Find where the given text appears and provide that cell's center as [x, y] coordinate. 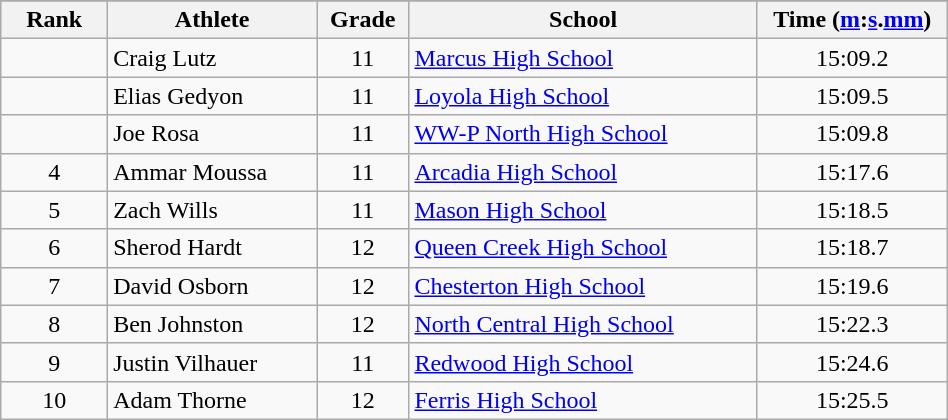
15:09.2 [852, 58]
15:18.5 [852, 210]
15:09.5 [852, 96]
15:22.3 [852, 324]
School [583, 20]
6 [54, 248]
15:17.6 [852, 172]
10 [54, 400]
WW-P North High School [583, 134]
Marcus High School [583, 58]
9 [54, 362]
Loyola High School [583, 96]
Athlete [212, 20]
Arcadia High School [583, 172]
Ben Johnston [212, 324]
15:24.6 [852, 362]
Elias Gedyon [212, 96]
Time (m:s.mm) [852, 20]
Justin Vilhauer [212, 362]
Zach Wills [212, 210]
North Central High School [583, 324]
Craig Lutz [212, 58]
Joe Rosa [212, 134]
Grade [363, 20]
Adam Thorne [212, 400]
15:09.8 [852, 134]
8 [54, 324]
Rank [54, 20]
Ferris High School [583, 400]
15:25.5 [852, 400]
15:19.6 [852, 286]
Mason High School [583, 210]
Queen Creek High School [583, 248]
15:18.7 [852, 248]
5 [54, 210]
Sherod Hardt [212, 248]
Chesterton High School [583, 286]
David Osborn [212, 286]
Ammar Moussa [212, 172]
4 [54, 172]
7 [54, 286]
Redwood High School [583, 362]
